Extract the [X, Y] coordinate from the center of the cell holding the provided text.  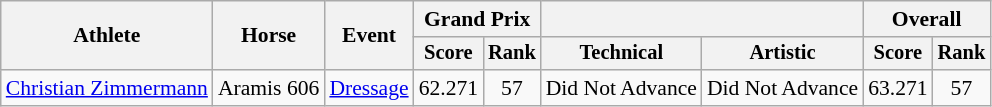
Event [368, 36]
Horse [268, 36]
63.271 [898, 88]
Grand Prix [478, 19]
62.271 [448, 88]
Overall [926, 19]
Artistic [782, 54]
Technical [622, 54]
Athlete [107, 36]
Aramis 606 [268, 88]
Christian Zimmermann [107, 88]
Dressage [368, 88]
